For the text-containing cell, return its midpoint in [X, Y] coordinate format. 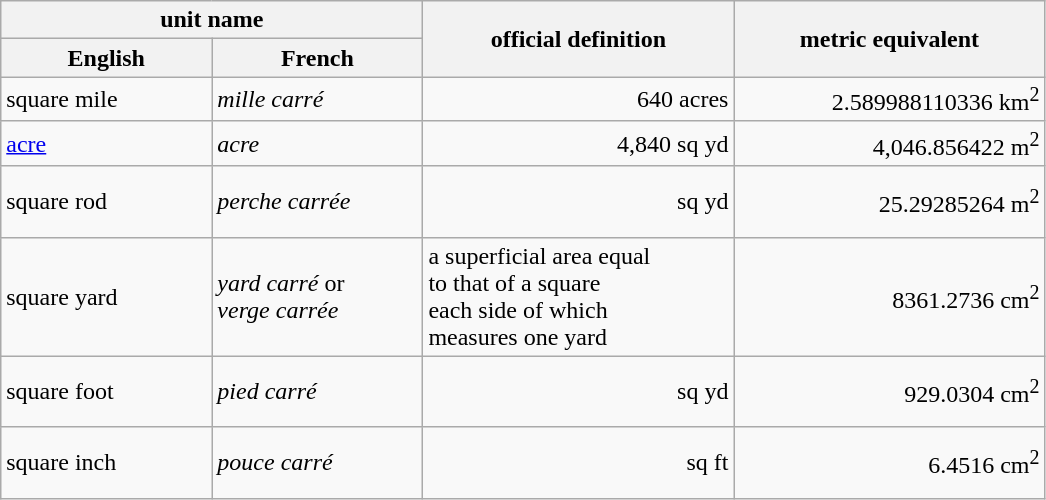
929.0304 cm2 [890, 392]
unit name [212, 20]
square rod [106, 202]
square inch [106, 462]
8361.2736 cm2 [890, 296]
yard carré orverge carrée [318, 296]
25.29285264 m2 [890, 202]
square mile [106, 100]
6.4516 cm2 [890, 462]
official definition [578, 39]
square foot [106, 392]
sq ft [578, 462]
French [318, 58]
pouce carré [318, 462]
mille carré [318, 100]
640 acres [578, 100]
perche carrée [318, 202]
metric equivalent [890, 39]
4,046.856422 m2 [890, 144]
2.589988110336 km2 [890, 100]
a superficial area equalto that of a squareeach side of whichmeasures one yard [578, 296]
4,840 sq yd [578, 144]
pied carré [318, 392]
English [106, 58]
square yard [106, 296]
